Identify which cell holds the provided text, then report its (X, Y) central coordinate. 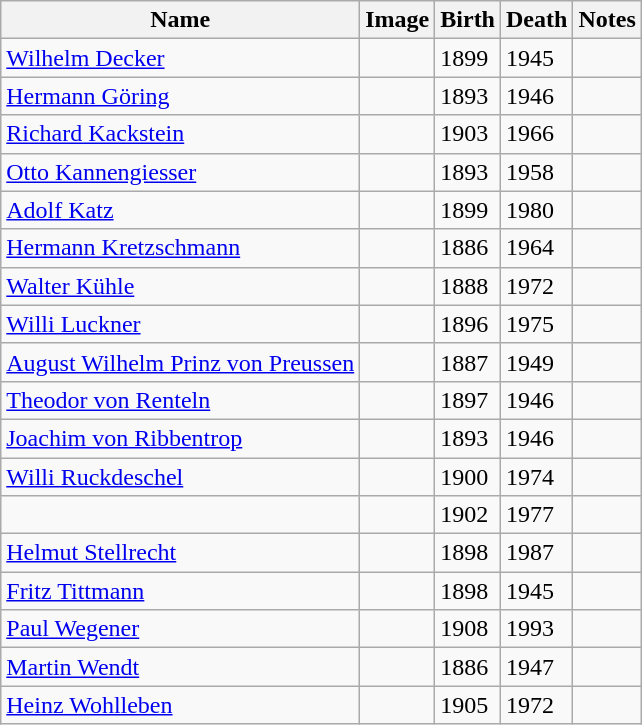
1908 (468, 629)
1987 (537, 553)
Theodor von Renteln (180, 400)
Martin Wendt (180, 667)
August Wilhelm Prinz von Preussen (180, 362)
Willi Ruckdeschel (180, 477)
1975 (537, 324)
1966 (537, 134)
1887 (468, 362)
1977 (537, 515)
1947 (537, 667)
Willi Luckner (180, 324)
Image (398, 20)
1949 (537, 362)
1896 (468, 324)
1958 (537, 172)
Wilhelm Decker (180, 58)
Name (180, 20)
Fritz Tittmann (180, 591)
Richard Kackstein (180, 134)
Death (537, 20)
1964 (537, 248)
Hermann Göring (180, 96)
Helmut Stellrecht (180, 553)
1905 (468, 705)
1974 (537, 477)
1900 (468, 477)
Paul Wegener (180, 629)
Joachim von Ribbentrop (180, 438)
Heinz Wohlleben (180, 705)
1897 (468, 400)
1902 (468, 515)
Notes (607, 20)
Walter Kühle (180, 286)
1888 (468, 286)
1980 (537, 210)
Birth (468, 20)
Adolf Katz (180, 210)
Otto Kannengiesser (180, 172)
1993 (537, 629)
1903 (468, 134)
Hermann Kretzschmann (180, 248)
